Determine the [X, Y] coordinate at the center of the cell enclosing the given text.  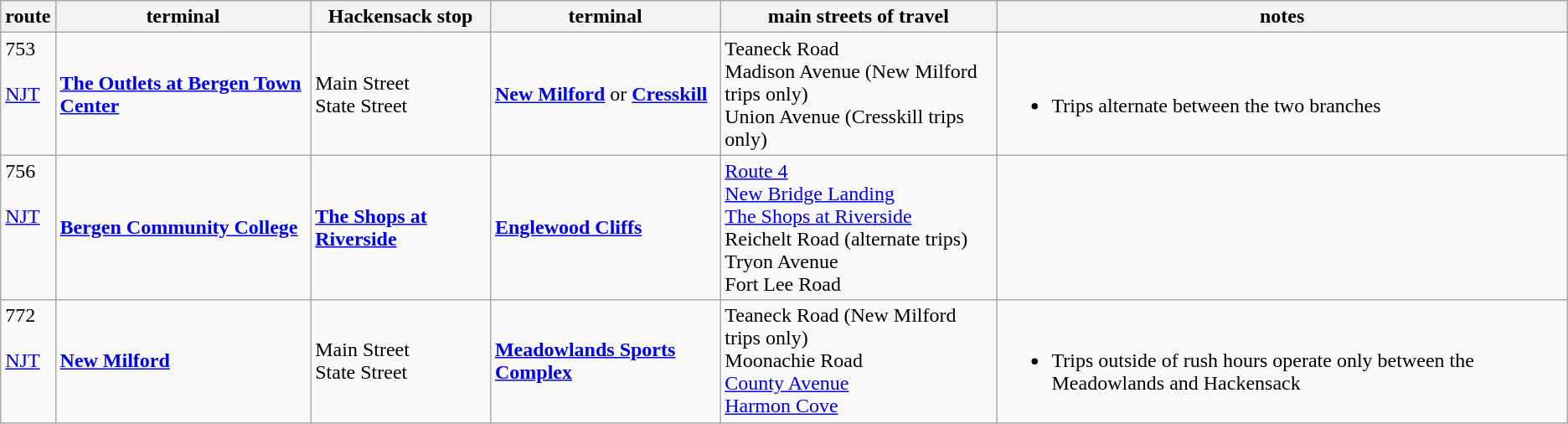
753NJT [28, 94]
Trips alternate between the two branches [1282, 94]
route [28, 17]
Teaneck RoadMadison Avenue (New Milford trips only)Union Avenue (Cresskill trips only) [859, 94]
Meadowlands Sports Complex [605, 361]
Hackensack stop [400, 17]
The Outlets at Bergen Town Center [183, 94]
main streets of travel [859, 17]
New Milford [183, 361]
Route 4New Bridge LandingThe Shops at RiversideReichelt Road (alternate trips)Tryon AvenueFort Lee Road [859, 228]
Englewood Cliffs [605, 228]
Teaneck Road (New Milford trips only)Moonachie RoadCounty AvenueHarmon Cove [859, 361]
772NJT [28, 361]
The Shops at Riverside [400, 228]
notes [1282, 17]
New Milford or Cresskill [605, 94]
Bergen Community College [183, 228]
Trips outside of rush hours operate only between the Meadowlands and Hackensack [1282, 361]
756NJT [28, 228]
